Determine the [X, Y] coordinate at the center of the cell enclosing the given text.  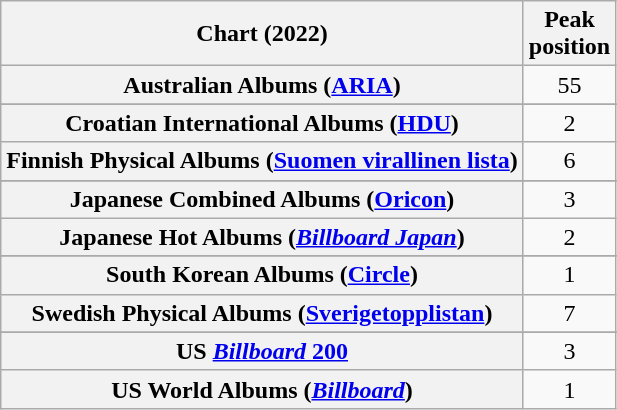
Japanese Combined Albums (Oricon) [262, 199]
Swedish Physical Albums (Sverigetopplistan) [262, 313]
US Billboard 200 [262, 351]
US World Albums (Billboard) [262, 389]
Japanese Hot Albums (Billboard Japan) [262, 237]
Finnish Physical Albums (Suomen virallinen lista) [262, 161]
Chart (2022) [262, 34]
Croatian International Albums (HDU) [262, 123]
55 [569, 85]
Australian Albums (ARIA) [262, 85]
Peakposition [569, 34]
7 [569, 313]
South Korean Albums (Circle) [262, 275]
6 [569, 161]
